Capture the cell that displays the provided text and extract its (x, y) central coordinate. 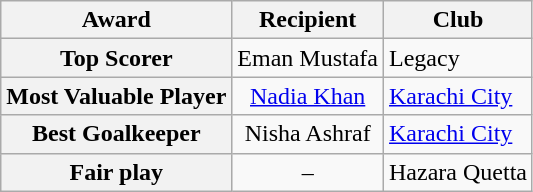
Eman Mustafa (308, 58)
Nisha Ashraf (308, 134)
Nadia Khan (308, 96)
Most Valuable Player (116, 96)
Hazara Quetta (458, 172)
Club (458, 20)
Fair play (116, 172)
Best Goalkeeper (116, 134)
Top Scorer (116, 58)
Award (116, 20)
Legacy (458, 58)
Recipient (308, 20)
– (308, 172)
